Pinpoint the cell where the given text exists, returning its (X, Y) midpoint coordinate. 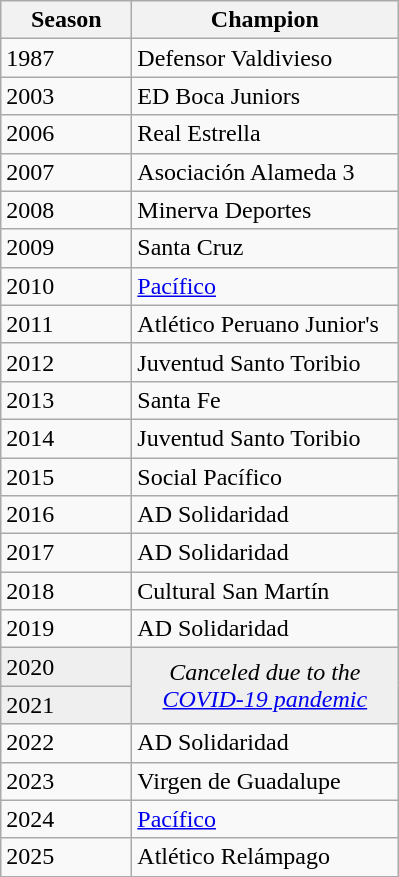
Atlético Relámpago (265, 857)
Social Pacífico (265, 477)
2008 (66, 210)
Season (66, 20)
2025 (66, 857)
2018 (66, 591)
2012 (66, 362)
2019 (66, 629)
Santa Fe (265, 400)
ED Boca Juniors (265, 96)
1987 (66, 58)
2015 (66, 477)
Canceled due to the COVID-19 pandemic (265, 686)
Cultural San Martín (265, 591)
2006 (66, 134)
2016 (66, 515)
Defensor Valdivieso (265, 58)
Virgen de Guadalupe (265, 781)
Asociación Alameda 3 (265, 172)
2021 (66, 705)
2017 (66, 553)
Champion (265, 20)
2023 (66, 781)
Santa Cruz (265, 248)
2011 (66, 324)
2003 (66, 96)
2009 (66, 248)
Atlético Peruano Junior's (265, 324)
2024 (66, 819)
Real Estrella (265, 134)
Minerva Deportes (265, 210)
2014 (66, 438)
2007 (66, 172)
2010 (66, 286)
2020 (66, 667)
2022 (66, 743)
2013 (66, 400)
